From the cell containing the given text, extract its center point as [X, Y] coordinate. 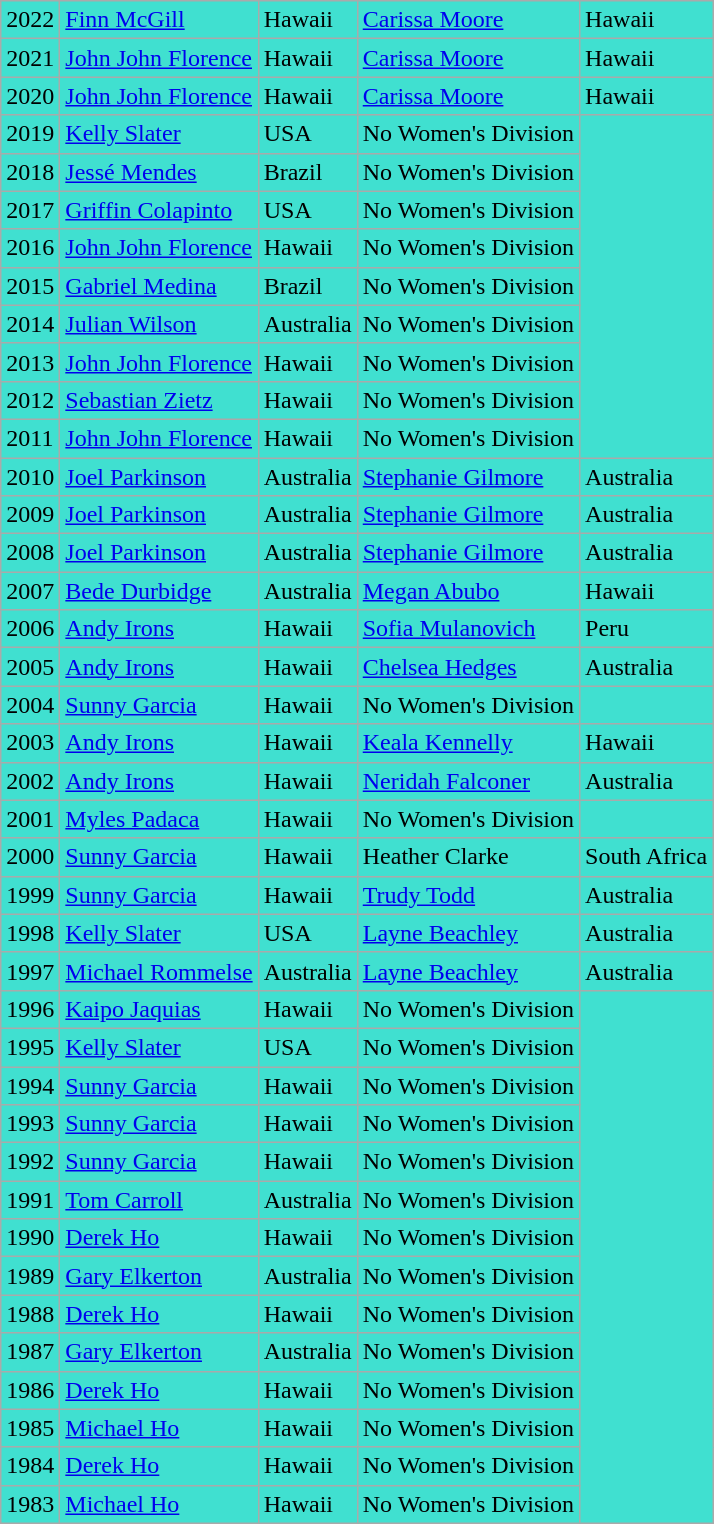
2014 [30, 324]
1984 [30, 1466]
2015 [30, 286]
Myles Padaca [159, 819]
2010 [30, 477]
Tom Carroll [159, 1200]
2013 [30, 362]
Chelsea Hedges [468, 667]
1994 [30, 1085]
Sebastian Zietz [159, 400]
1988 [30, 1314]
1993 [30, 1124]
1991 [30, 1200]
Finn McGill [159, 20]
2017 [30, 210]
Griffin Colapinto [159, 210]
2021 [30, 58]
Julian Wilson [159, 324]
2001 [30, 819]
2002 [30, 781]
2022 [30, 20]
1998 [30, 933]
Jessé Mendes [159, 172]
Michael Rommelse [159, 971]
Trudy Todd [468, 895]
Megan Abubo [468, 591]
2020 [30, 96]
2004 [30, 705]
1995 [30, 1047]
1996 [30, 1009]
2009 [30, 515]
2011 [30, 438]
1987 [30, 1352]
South Africa [646, 857]
Sofia Mulanovich [468, 629]
1989 [30, 1276]
Keala Kennelly [468, 743]
Gabriel Medina [159, 286]
2019 [30, 134]
2005 [30, 667]
Peru [646, 629]
2000 [30, 857]
2018 [30, 172]
Bede Durbidge [159, 591]
2006 [30, 629]
2008 [30, 553]
2016 [30, 248]
1986 [30, 1390]
2012 [30, 400]
2007 [30, 591]
1992 [30, 1162]
Kaipo Jaquias [159, 1009]
1983 [30, 1504]
2003 [30, 743]
1985 [30, 1428]
1999 [30, 895]
Heather Clarke [468, 857]
1997 [30, 971]
Neridah Falconer [468, 781]
1990 [30, 1238]
